Identify which cell holds the provided text, then report its [X, Y] central coordinate. 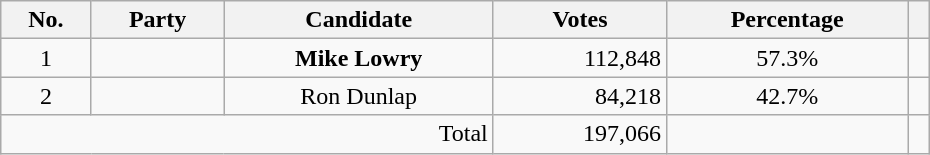
Party [158, 20]
Candidate [358, 20]
112,848 [580, 58]
84,218 [580, 96]
2 [46, 96]
No. [46, 20]
197,066 [580, 134]
1 [46, 58]
Total [248, 134]
Votes [580, 20]
Mike Lowry [358, 58]
42.7% [788, 96]
Percentage [788, 20]
Ron Dunlap [358, 96]
57.3% [788, 58]
